Identify which cell holds the provided text, then report its [X, Y] central coordinate. 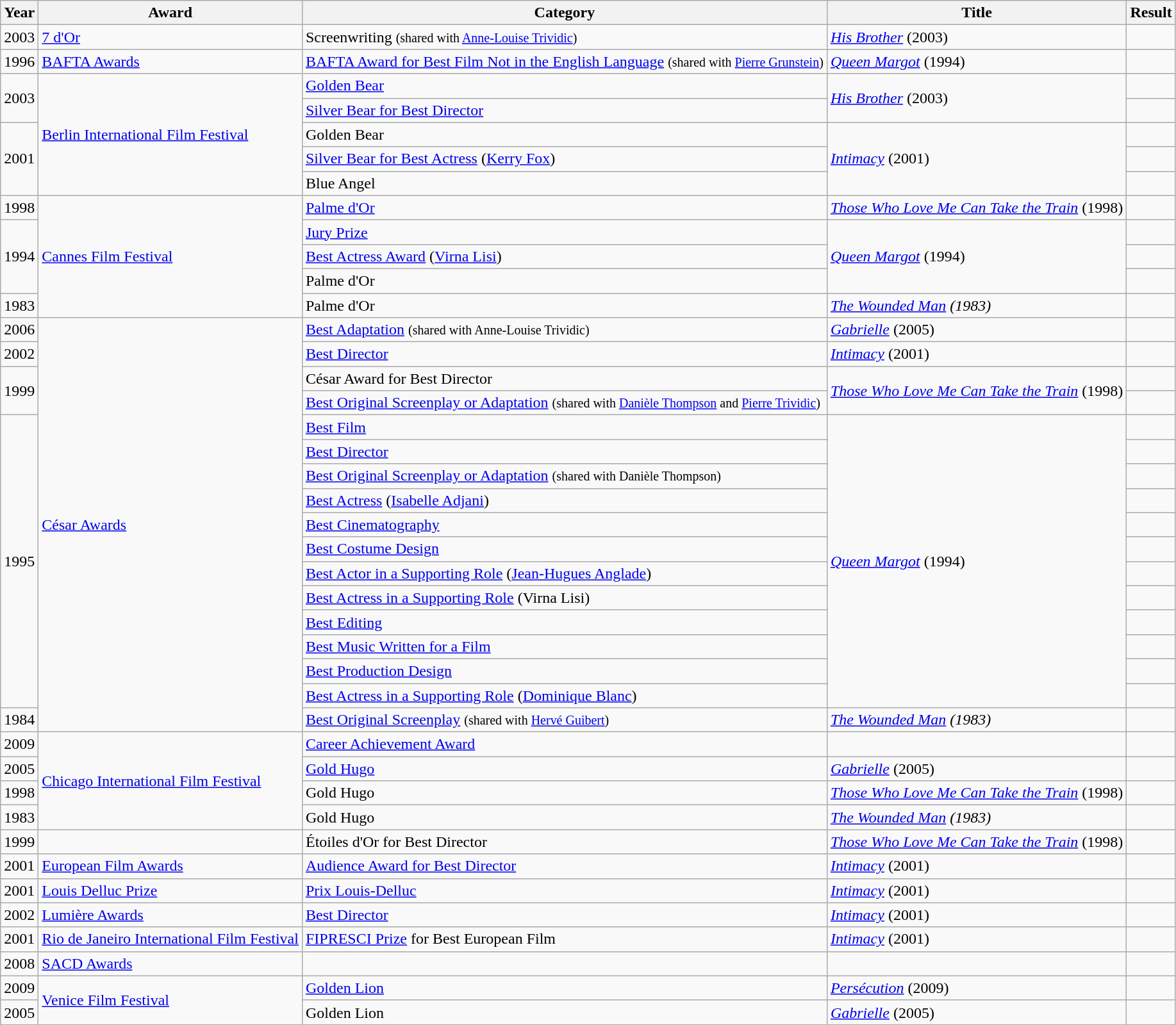
1994 [19, 256]
2006 [19, 330]
Best Editing [564, 622]
Best Original Screenplay or Adaptation (shared with Danièle Thompson and Pierre Trividic) [564, 403]
2008 [19, 963]
Berlin International Film Festival [170, 135]
BAFTA Awards [170, 61]
SACD Awards [170, 963]
Best Cinematography [564, 525]
Award [170, 13]
Persécution (2009) [977, 988]
Best Original Screenplay or Adaptation (shared with Danièle Thompson) [564, 476]
1984 [19, 720]
Venice Film Festival [170, 1000]
1996 [19, 61]
Prix Louis-Delluc [564, 890]
European Film Awards [170, 866]
Result [1151, 13]
Best Music Written for a Film [564, 646]
Best Actress in a Supporting Role (Virna Lisi) [564, 598]
Best Costume Design [564, 549]
Best Adaptation (shared with Anne-Louise Trividic) [564, 330]
Louis Delluc Prize [170, 890]
Silver Bear for Best Director [564, 110]
Lumière Awards [170, 915]
7 d'Or [170, 37]
César Award for Best Director [564, 379]
Best Actor in a Supporting Role (Jean-Hugues Anglade) [564, 573]
FIPRESCI Prize for Best European Film [564, 939]
Category [564, 13]
Silver Bear for Best Actress (Kerry Fox) [564, 159]
César Awards [170, 525]
Best Actress (Isabelle Adjani) [564, 500]
Screenwriting (shared with Anne-Louise Trividic) [564, 37]
Cannes Film Festival [170, 256]
Jury Prize [564, 232]
Étoiles d'Or for Best Director [564, 842]
Title [977, 13]
Year [19, 13]
BAFTA Award for Best Film Not in the English Language (shared with Pierre Grunstein) [564, 61]
Blue Angel [564, 183]
Audience Award for Best Director [564, 866]
Rio de Janeiro International Film Festival [170, 939]
Best Original Screenplay (shared with Hervé Guibert) [564, 720]
Chicago International Film Festival [170, 781]
Best Actress Award (Virna Lisi) [564, 256]
Best Production Design [564, 671]
Best Film [564, 427]
Career Achievement Award [564, 744]
1995 [19, 561]
Best Actress in a Supporting Role (Dominique Blanc) [564, 695]
